Search for the cell housing the specified text and yield its [X, Y] center coordinate. 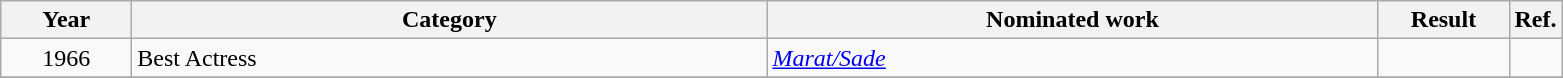
1966 [66, 58]
Best Actress [450, 58]
Year [66, 20]
Marat/Sade [1072, 58]
Category [450, 20]
Ref. [1536, 20]
Result [1444, 20]
Nominated work [1072, 20]
